Capture the cell that displays the provided text and extract its [X, Y] central coordinate. 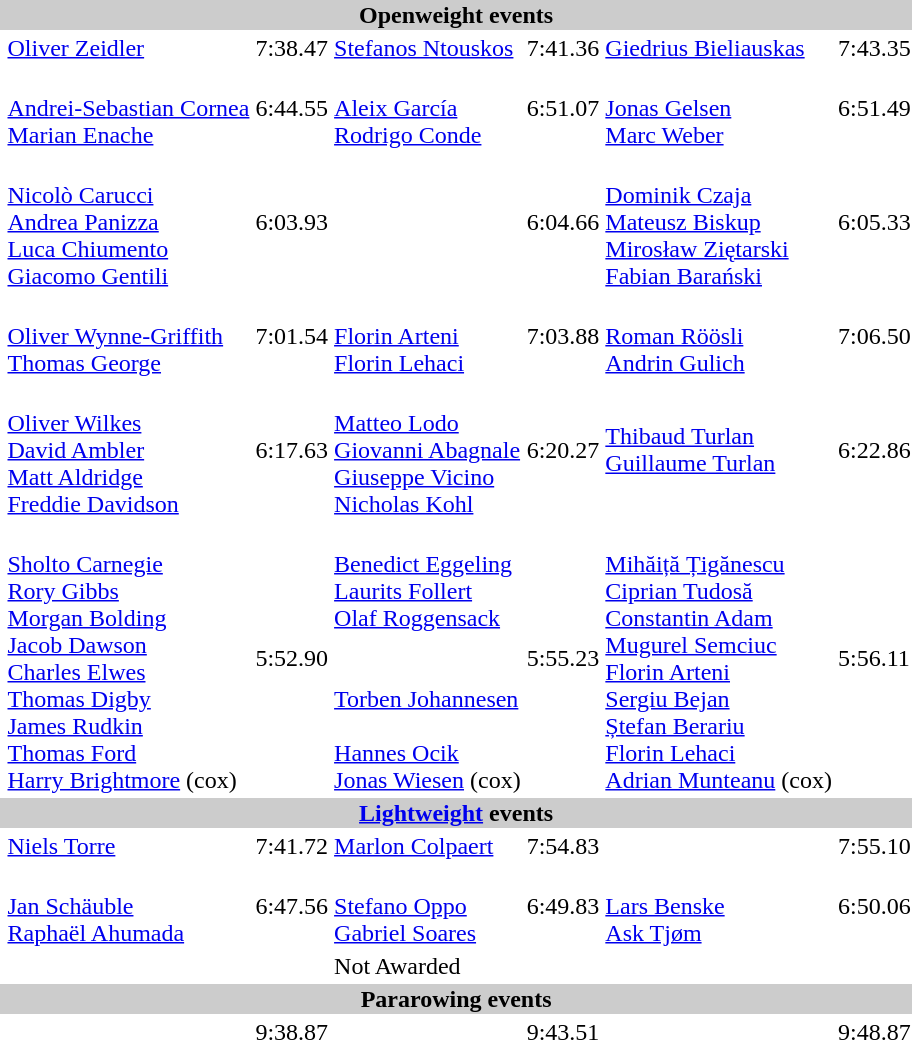
7:41.36 [563, 48]
Stefano OppoGabriel Soares [428, 906]
Marlon Colpaert [428, 846]
6:22.86 [874, 450]
5:52.90 [292, 658]
Oliver WilkesDavid AmblerMatt AldridgeFreddie Davidson [128, 450]
6:20.27 [563, 450]
Thibaud TurlanGuillaume Turlan [719, 450]
7:54.83 [563, 846]
6:17.63 [292, 450]
5:56.11 [874, 658]
Nicolò CarucciAndrea PanizzaLuca ChiumentoGiacomo Gentili [128, 222]
6:49.83 [563, 906]
7:41.72 [292, 846]
6:05.33 [874, 222]
Jan SchäubleRaphaël Ahumada [128, 906]
Benedict EggelingLaurits FollertOlaf RoggensackTorben JohannesenHannes OcikJonas Wiesen (cox) [428, 658]
Giedrius Bieliauskas [719, 48]
Jonas GelsenMarc Weber [719, 108]
Lars BenskeAsk Tjøm [719, 906]
6:50.06 [874, 906]
Oliver Wynne-GriffithThomas George [128, 336]
Niels Torre [128, 846]
Aleix GarcíaRodrigo Conde [428, 108]
Pararowing events [456, 999]
7:01.54 [292, 336]
7:55.10 [874, 846]
6:51.07 [563, 108]
Sholto CarnegieRory GibbsMorgan BoldingJacob DawsonCharles ElwesThomas DigbyJames RudkinThomas FordHarry Brightmore (cox) [128, 658]
Lightweight events [456, 813]
6:04.66 [563, 222]
7:03.88 [563, 336]
Oliver Zeidler [128, 48]
7:06.50 [874, 336]
Stefanos Ntouskos [428, 48]
Dominik CzajaMateusz BiskupMirosław ZiętarskiFabian Barański [719, 222]
Roman RöösliAndrin Gulich [719, 336]
5:55.23 [563, 658]
Andrei-Sebastian CorneaMarian Enache [128, 108]
6:44.55 [292, 108]
Openweight events [456, 15]
6:03.93 [292, 222]
7:43.35 [874, 48]
Matteo LodoGiovanni AbagnaleGiuseppe VicinoNicholas Kohl [428, 450]
7:38.47 [292, 48]
Not Awarded [428, 966]
6:47.56 [292, 906]
Florin ArteniFlorin Lehaci [428, 336]
Mihăiță ȚigănescuCiprian TudosăConstantin AdamMugurel SemciucFlorin ArteniSergiu BejanȘtefan BerariuFlorin LehaciAdrian Munteanu (cox) [719, 658]
6:51.49 [874, 108]
